From the cell containing the given text, extract its center point as (X, Y) coordinate. 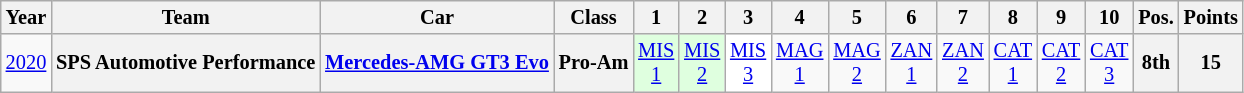
4 (800, 17)
6 (912, 17)
2 (702, 17)
Car (437, 17)
SPS Automotive Performance (186, 63)
MAG1 (800, 63)
MIS1 (656, 63)
5 (856, 17)
MIS2 (702, 63)
Pro-Am (594, 63)
2020 (26, 63)
3 (748, 17)
7 (963, 17)
CAT3 (1109, 63)
8 (1013, 17)
8th (1156, 63)
10 (1109, 17)
Year (26, 17)
9 (1061, 17)
MIS3 (748, 63)
15 (1211, 63)
Team (186, 17)
1 (656, 17)
Points (1211, 17)
Class (594, 17)
Pos. (1156, 17)
CAT1 (1013, 63)
CAT2 (1061, 63)
ZAN2 (963, 63)
Mercedes-AMG GT3 Evo (437, 63)
MAG2 (856, 63)
ZAN1 (912, 63)
